Extract the (X, Y) coordinate from the center of the cell holding the provided text.  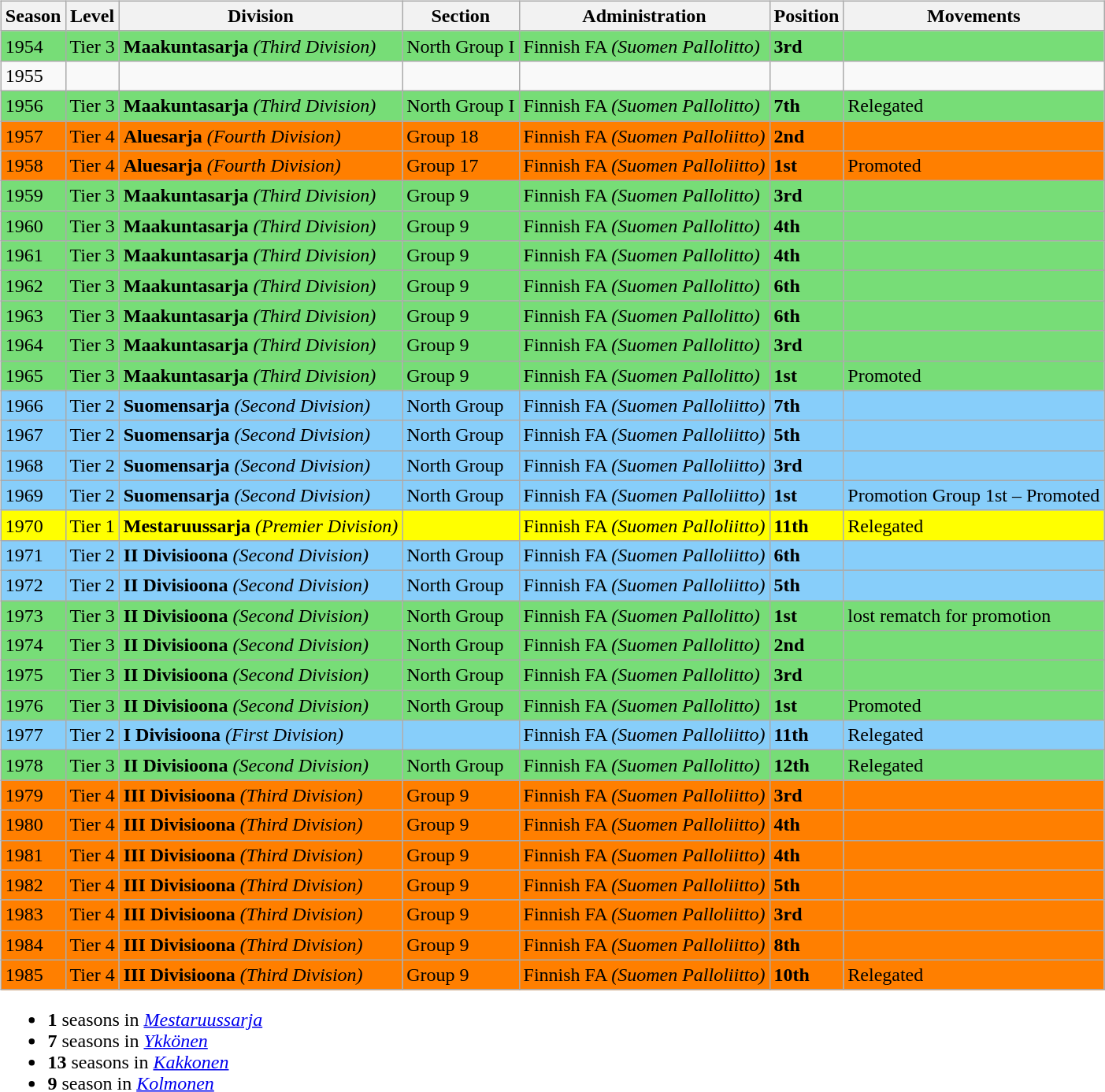
Division (260, 16)
10th (807, 975)
Season (33, 16)
1958 (33, 166)
1977 (33, 735)
Movements (973, 16)
1955 (33, 76)
1965 (33, 376)
1964 (33, 346)
12th (807, 765)
1957 (33, 136)
1969 (33, 495)
Mestaruussarja (Premier Division) (260, 525)
1982 (33, 885)
1962 (33, 286)
Tier 1 (92, 525)
1983 (33, 915)
lost rematch for promotion (973, 615)
1967 (33, 435)
1961 (33, 256)
Group 18 (461, 136)
I Divisioona (First Division) (260, 735)
1959 (33, 196)
1960 (33, 226)
1972 (33, 585)
1973 (33, 615)
1963 (33, 316)
1974 (33, 646)
1978 (33, 765)
1981 (33, 855)
Promotion Group 1st – Promoted (973, 495)
1979 (33, 795)
8th (807, 945)
Position (807, 16)
1976 (33, 705)
1971 (33, 555)
1968 (33, 465)
1970 (33, 525)
1980 (33, 825)
1966 (33, 405)
1954 (33, 46)
1975 (33, 676)
Group 17 (461, 166)
1985 (33, 975)
1984 (33, 945)
1956 (33, 105)
Level (92, 16)
Section (461, 16)
Administration (644, 16)
